From the cell containing the given text, extract its center point as (x, y) coordinate. 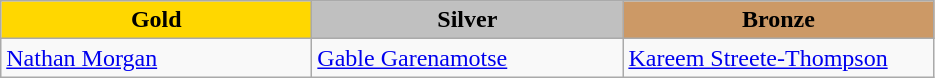
Kareem Streete-Thompson (778, 58)
Silver (468, 20)
Gold (156, 20)
Bronze (778, 20)
Nathan Morgan (156, 58)
Gable Garenamotse (468, 58)
